Determine the [x, y] coordinate at the center of the cell enclosing the given text.  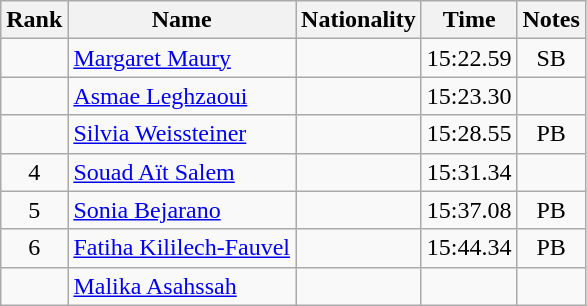
15:22.59 [469, 58]
15:37.08 [469, 210]
Souad Aït Salem [182, 172]
Notes [551, 20]
Fatiha Kililech-Fauvel [182, 248]
Name [182, 20]
15:28.55 [469, 134]
15:31.34 [469, 172]
Silvia Weissteiner [182, 134]
Nationality [359, 20]
5 [34, 210]
4 [34, 172]
Sonia Bejarano [182, 210]
Margaret Maury [182, 58]
Time [469, 20]
15:44.34 [469, 248]
Malika Asahssah [182, 286]
6 [34, 248]
15:23.30 [469, 96]
Asmae Leghzaoui [182, 96]
SB [551, 58]
Rank [34, 20]
